Provide the (x, y) coordinate of the cell's center where the given text is located.  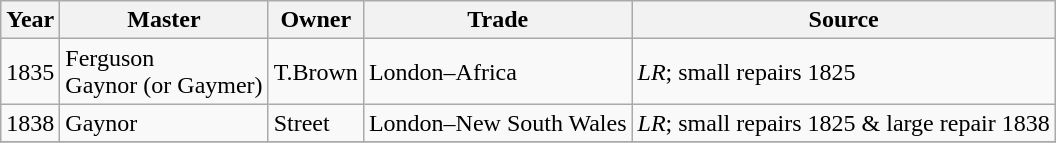
Gaynor (164, 123)
Owner (316, 20)
London–New South Wales (498, 123)
Master (164, 20)
Year (30, 20)
LR; small repairs 1825 (844, 72)
T.Brown (316, 72)
FergusonGaynor (or Gaymer) (164, 72)
London–Africa (498, 72)
LR; small repairs 1825 & large repair 1838 (844, 123)
1838 (30, 123)
Source (844, 20)
1835 (30, 72)
Trade (498, 20)
Street (316, 123)
